Return the (X, Y) coordinate for the center point of the cell that contains the specified text.  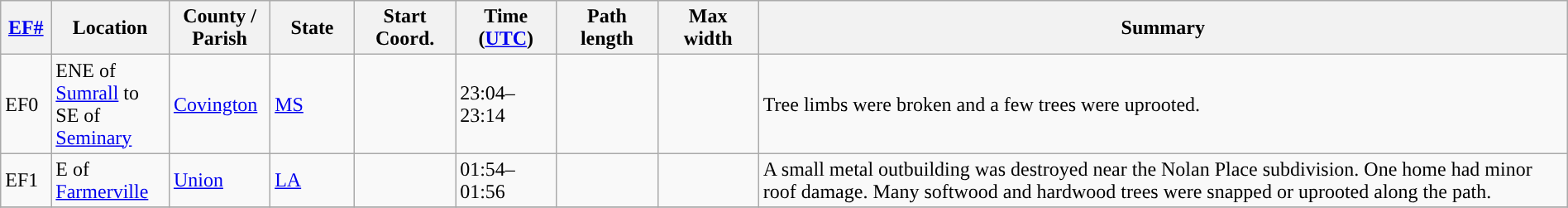
EF1 (26, 181)
Path length (607, 28)
Tree limbs were broken and a few trees were uprooted. (1163, 104)
Start Coord. (404, 28)
23:04–23:14 (506, 104)
MS (313, 104)
State (313, 28)
Covington (219, 104)
EF0 (26, 104)
01:54–01:56 (506, 181)
Union (219, 181)
E of Farmerville (111, 181)
County / Parish (219, 28)
Max width (708, 28)
LA (313, 181)
Location (111, 28)
EF# (26, 28)
Summary (1163, 28)
Time (UTC) (506, 28)
ENE of Sumrall to SE of Seminary (111, 104)
